Pinpoint the cell where the given text exists, returning its (x, y) midpoint coordinate. 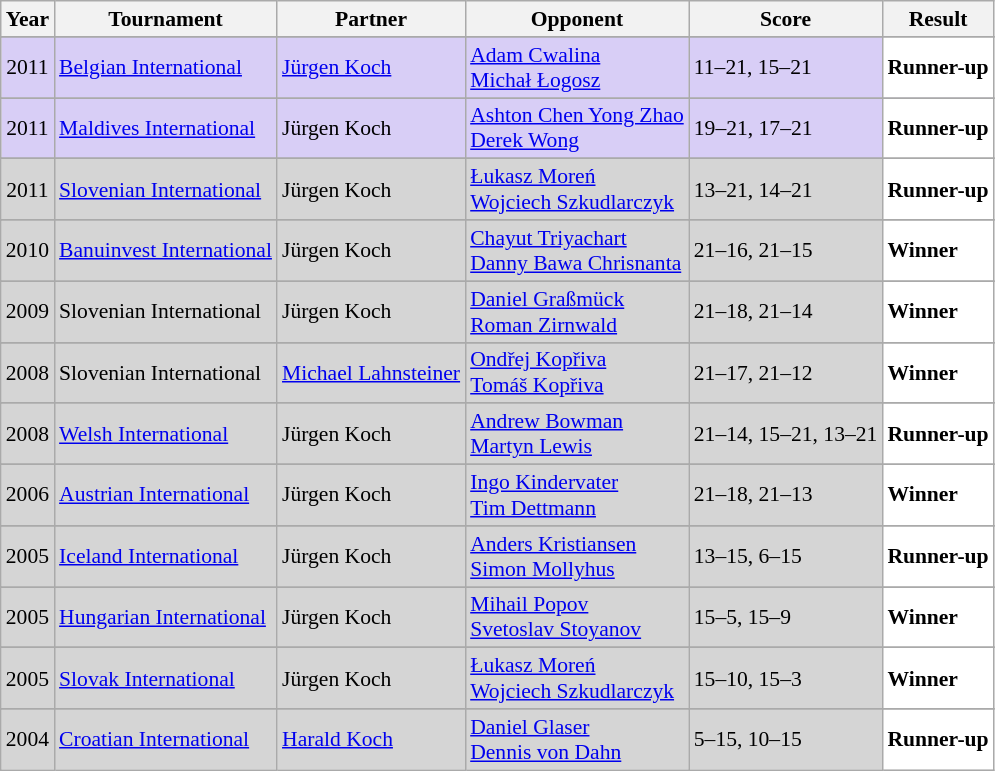
Maldives International (166, 128)
13–21, 14–21 (786, 190)
15–5, 15–9 (786, 618)
Welsh International (166, 434)
Slovak International (166, 678)
Year (28, 19)
19–21, 17–21 (786, 128)
Score (786, 19)
21–16, 21–15 (786, 250)
2010 (28, 250)
21–14, 15–21, 13–21 (786, 434)
Chayut Triyachart Danny Bawa Chrisnanta (577, 250)
Belgian International (166, 68)
Banuinvest International (166, 250)
Mihail Popov Svetoslav Stoyanov (577, 618)
11–21, 15–21 (786, 68)
15–10, 15–3 (786, 678)
Ingo Kindervater Tim Dettmann (577, 496)
Hungarian International (166, 618)
Daniel Glaser Dennis von Dahn (577, 740)
Ashton Chen Yong Zhao Derek Wong (577, 128)
Croatian International (166, 740)
Adam Cwalina Michał Łogosz (577, 68)
Opponent (577, 19)
Ondřej Kopřiva Tomáš Kopřiva (577, 372)
Iceland International (166, 556)
Tournament (166, 19)
2009 (28, 312)
Daniel Graßmück Roman Zirnwald (577, 312)
Austrian International (166, 496)
Anders Kristiansen Simon Mollyhus (577, 556)
Harald Koch (371, 740)
2006 (28, 496)
13–15, 6–15 (786, 556)
Andrew Bowman Martyn Lewis (577, 434)
Result (938, 19)
21–18, 21–13 (786, 496)
Michael Lahnsteiner (371, 372)
2004 (28, 740)
21–18, 21–14 (786, 312)
21–17, 21–12 (786, 372)
Partner (371, 19)
5–15, 10–15 (786, 740)
